Capture the cell that displays the provided text and extract its (X, Y) central coordinate. 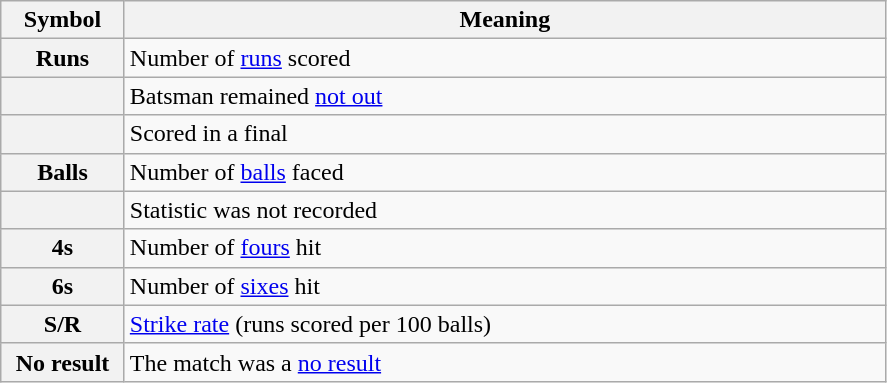
Scored in a final (504, 134)
4s (63, 248)
No result (63, 362)
The match was a no result (504, 362)
6s (63, 286)
Number of balls faced (504, 172)
Number of runs scored (504, 58)
Balls (63, 172)
S/R (63, 324)
Batsman remained not out (504, 96)
Symbol (63, 20)
Statistic was not recorded (504, 210)
Number of sixes hit (504, 286)
Number of fours hit (504, 248)
Meaning (504, 20)
Strike rate (runs scored per 100 balls) (504, 324)
Runs (63, 58)
